Return the (x, y) coordinate for the center point of the cell that contains the specified text.  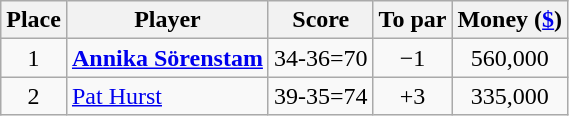
39-35=74 (320, 96)
−1 (412, 58)
Player (167, 20)
2 (34, 96)
560,000 (510, 58)
1 (34, 58)
Annika Sörenstam (167, 58)
Score (320, 20)
To par (412, 20)
Place (34, 20)
+3 (412, 96)
Pat Hurst (167, 96)
Money ($) (510, 20)
34-36=70 (320, 58)
335,000 (510, 96)
